Return the [x, y] coordinate for the center point of the cell that contains the specified text.  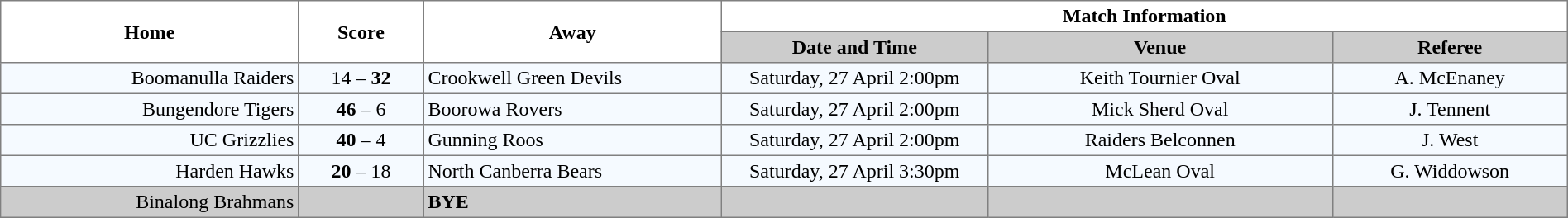
J. Tennent [1450, 109]
Raiders Belconnen [1159, 140]
Binalong Brahmans [150, 202]
McLean Oval [1159, 171]
Saturday, 27 April 3:30pm [854, 171]
Match Information [1145, 17]
Bungendore Tigers [150, 109]
BYE [572, 202]
Venue [1159, 47]
Boorowa Rovers [572, 109]
Home [150, 31]
46 – 6 [361, 109]
Harden Hawks [150, 171]
Crookwell Green Devils [572, 78]
G. Widdowson [1450, 171]
Score [361, 31]
UC Grizzlies [150, 140]
Keith Tournier Oval [1159, 78]
J. West [1450, 140]
20 – 18 [361, 171]
Boomanulla Raiders [150, 78]
40 – 4 [361, 140]
North Canberra Bears [572, 171]
Mick Sherd Oval [1159, 109]
Away [572, 31]
14 – 32 [361, 78]
A. McEnaney [1450, 78]
Date and Time [854, 47]
Gunning Roos [572, 140]
Referee [1450, 47]
